Extract the [x, y] coordinate from the center of the cell holding the provided text.  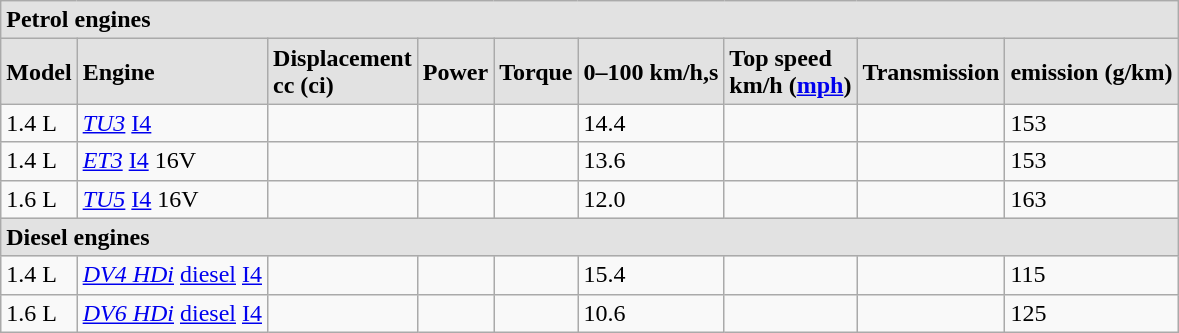
DV6 HDi diesel I4 [172, 313]
Torque [536, 72]
Engine [172, 72]
13.6 [651, 161]
125 [1092, 313]
15.4 [651, 275]
Petrol engines [590, 20]
Top speedkm/h (mph) [790, 72]
163 [1092, 199]
0–100 km/h,s [651, 72]
Power [455, 72]
Model [39, 72]
10.6 [651, 313]
Transmission [931, 72]
Diesel engines [590, 237]
DV4 HDi diesel I4 [172, 275]
TU5 I4 16V [172, 199]
12.0 [651, 199]
Displacementcc (ci) [343, 72]
115 [1092, 275]
emission (g/km) [1092, 72]
14.4 [651, 123]
ET3 I4 16V [172, 161]
TU3 I4 [172, 123]
